Output the (X, Y) coordinate of the center of the cell containing the given text.  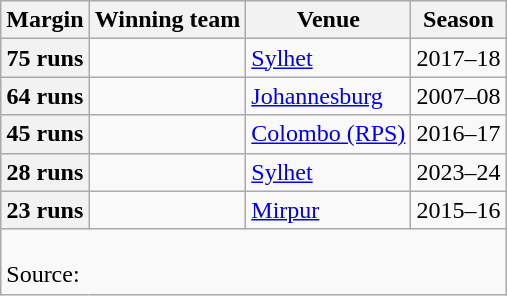
Mirpur (328, 210)
Colombo (RPS) (328, 134)
64 runs (45, 96)
Season (458, 20)
Venue (328, 20)
28 runs (45, 172)
2007–08 (458, 96)
45 runs (45, 134)
23 runs (45, 210)
Winning team (168, 20)
75 runs (45, 58)
Johannesburg (328, 96)
Source: (254, 262)
2023–24 (458, 172)
2017–18 (458, 58)
2015–16 (458, 210)
Margin (45, 20)
2016–17 (458, 134)
